For the text-containing cell, return its midpoint in [x, y] coordinate format. 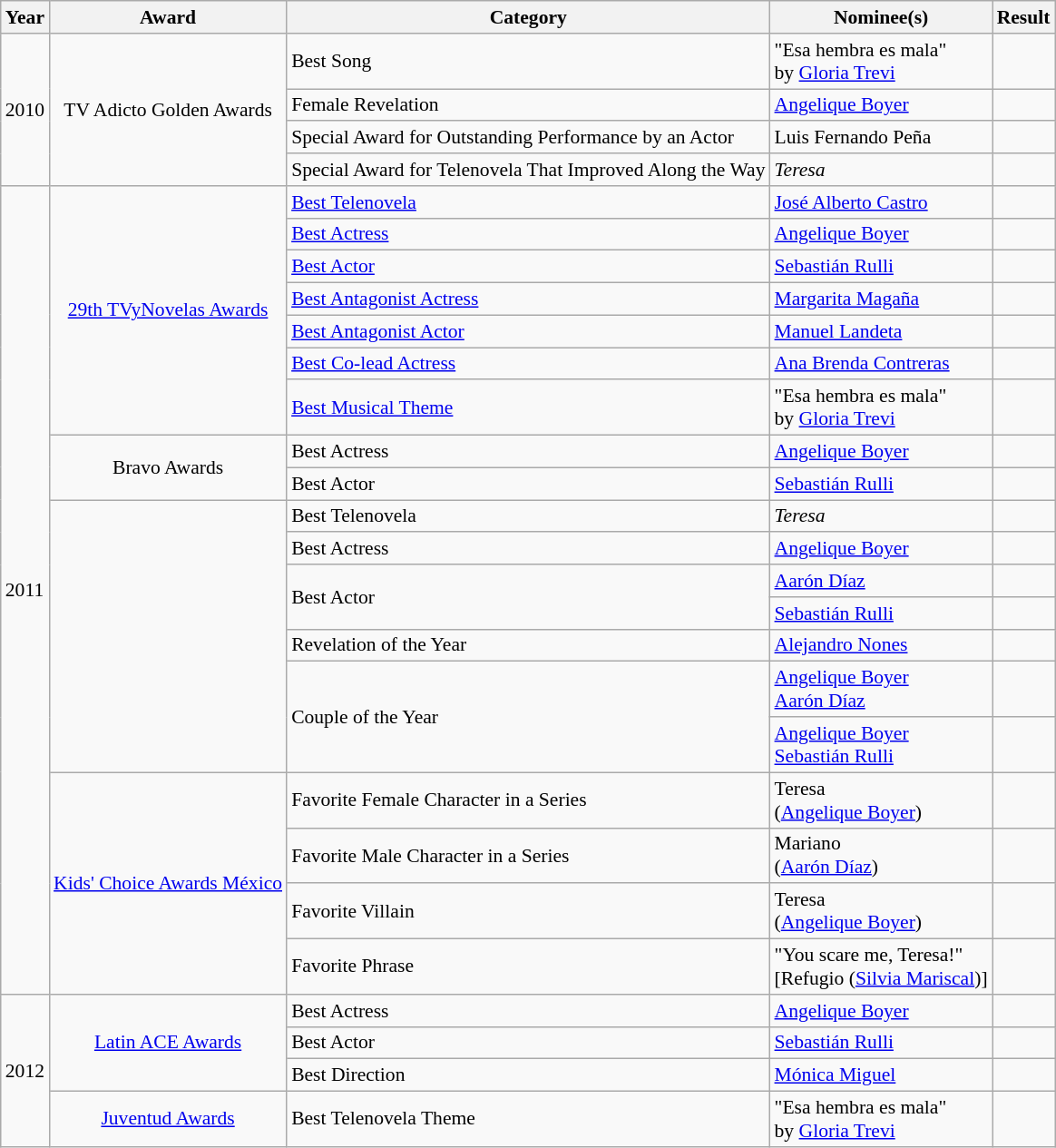
Juventud Awards [168, 1120]
Best Antagonist Actress [528, 299]
Angelique Boyer Aarón Díaz [882, 690]
Bravo Awards [168, 468]
Alejandro Nones [882, 645]
Couple of the Year [528, 717]
2010 [25, 110]
Category [528, 17]
Favorite Male Character in a Series [528, 855]
Result [1023, 17]
Manuel Landeta [882, 331]
"You scare me, Teresa!" [Refugio (Silvia Mariscal)] [882, 967]
Special Award for Outstanding Performance by an Actor [528, 138]
Favorite Phrase [528, 967]
José Alberto Castro [882, 202]
2012 [25, 1071]
29th TVyNovelas Awards [168, 310]
Mónica Miguel [882, 1075]
Aarón Díaz [882, 581]
Best Musical Theme [528, 408]
Favorite Female Character in a Series [528, 800]
Ana Brenda Contreras [882, 364]
Margarita Magaña [882, 299]
Angelique Boyer Sebastián Rulli [882, 744]
Year [25, 17]
TV Adicto Golden Awards [168, 110]
Kids' Choice Awards México [168, 883]
Latin ACE Awards [168, 1044]
Special Award for Telenovela That Improved Along the Way [528, 170]
Best Telenovela Theme [528, 1120]
Award [168, 17]
Mariano (Aarón Díaz) [882, 855]
Best Antagonist Actor [528, 331]
2011 [25, 590]
Best Direction [528, 1075]
Female Revelation [528, 105]
Favorite Villain [528, 911]
Luis Fernando Peña [882, 138]
Nominee(s) [882, 17]
Best Song [528, 62]
Revelation of the Year [528, 645]
Best Co-lead Actress [528, 364]
